Determine the (X, Y) coordinate at the center of the cell enclosing the given text.  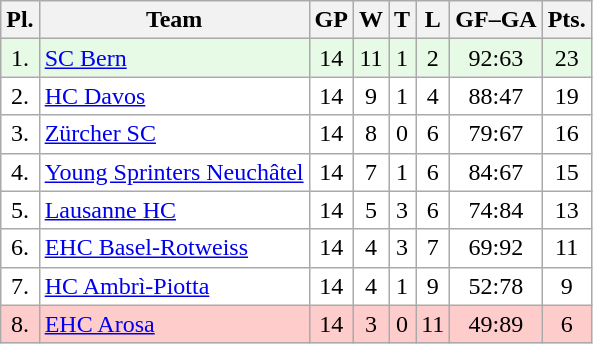
8 (370, 134)
HC Ambrì-Piotta (174, 286)
16 (566, 134)
52:78 (496, 286)
Zürcher SC (174, 134)
49:89 (496, 324)
HC Davos (174, 96)
69:92 (496, 248)
23 (566, 58)
Team (174, 20)
Pl. (20, 20)
5. (20, 210)
15 (566, 172)
EHC Arosa (174, 324)
74:84 (496, 210)
2. (20, 96)
6. (20, 248)
13 (566, 210)
79:67 (496, 134)
Lausanne HC (174, 210)
L (433, 20)
5 (370, 210)
Young Sprinters Neuchâtel (174, 172)
T (402, 20)
EHC Basel-Rotweiss (174, 248)
84:67 (496, 172)
2 (433, 58)
SC Bern (174, 58)
8. (20, 324)
19 (566, 96)
GF–GA (496, 20)
1. (20, 58)
92:63 (496, 58)
Pts. (566, 20)
W (370, 20)
7. (20, 286)
88:47 (496, 96)
GP (331, 20)
3. (20, 134)
4. (20, 172)
